Pinpoint the cell where the given text exists, returning its [X, Y] midpoint coordinate. 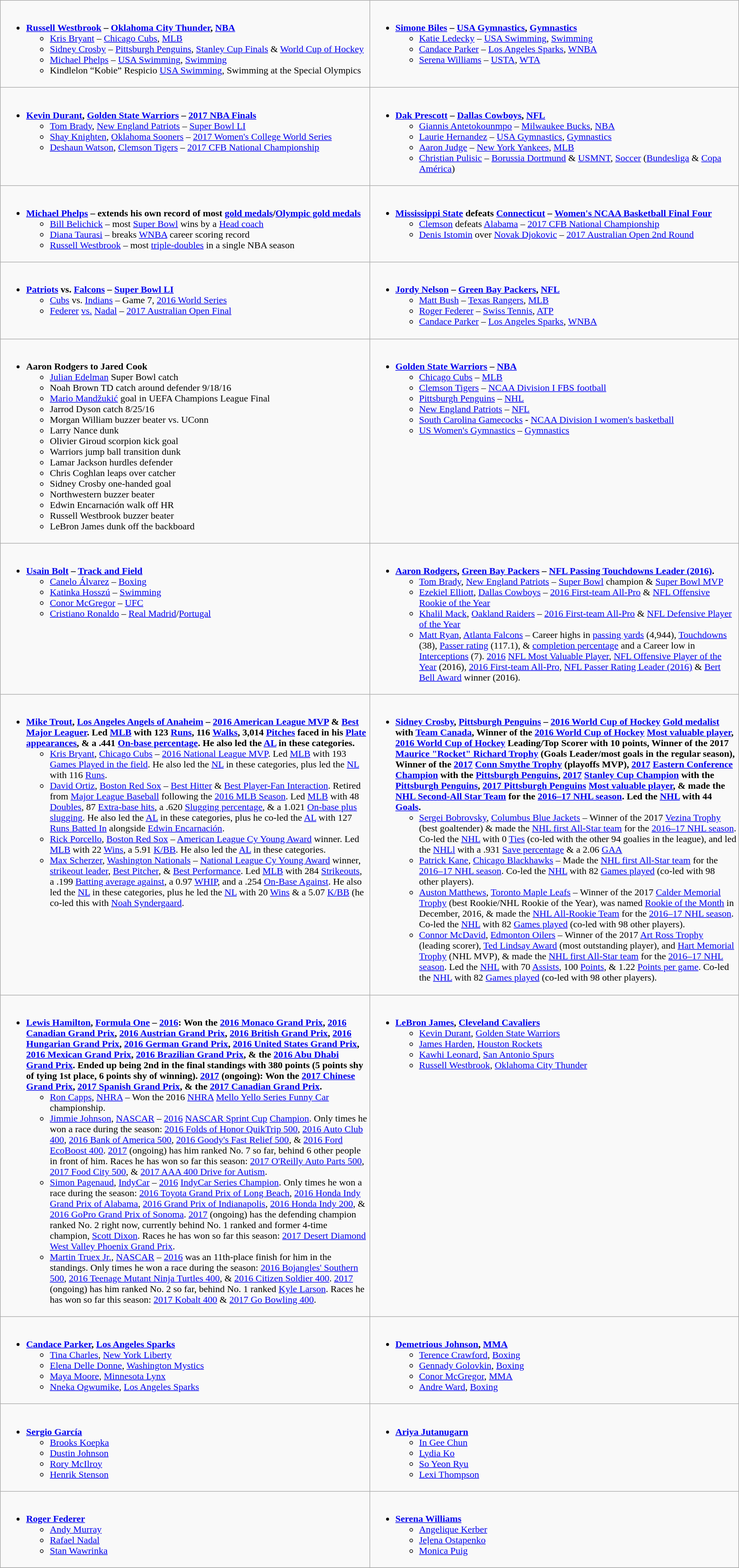
Jordy Nelson – Green Bay Packers, NFLMatt Bush – Texas Rangers, MLBRoger Federer – Swiss Tennis, ATPCandace Parker – Los Angeles Sparks, WNBA [554, 300]
Patriots vs. Falcons – Super Bowl LICubs vs. Indians – Game 7, 2016 World SeriesFederer vs. Nadal – 2017 Australian Open Final [185, 300]
Ariya JutanugarnIn Gee ChunLydia KoSo Yeon RyuLexi Thompson [554, 1447]
Usain Bolt – Track and FieldCanelo Álvarez – BoxingKatinka Hosszú – SwimmingConor McGregor – UFCCristiano Ronaldo – Real Madrid/Portugal [185, 619]
Serena WilliamsAngelique KerberJeļena OstapenkoMonica Puig [554, 1529]
Simone Biles – USA Gymnastics, GymnasticsKatie Ledecky – USA Swimming, SwimmingCandace Parker – Los Angeles Sparks, WNBASerena Williams – USTA, WTA [554, 44]
Demetrious Johnson, MMATerence Crawford, BoxingGennady Golovkin, BoxingConor McGregor, MMAAndre Ward, Boxing [554, 1360]
Roger FedererAndy MurrayRafael NadalStan Wawrinka [185, 1529]
Sergio GarcíaBrooks KoepkaDustin JohnsonRory McIlroyHenrik Stenson [185, 1447]
